Locate the cell with the specified text and output its (x, y) center coordinate. 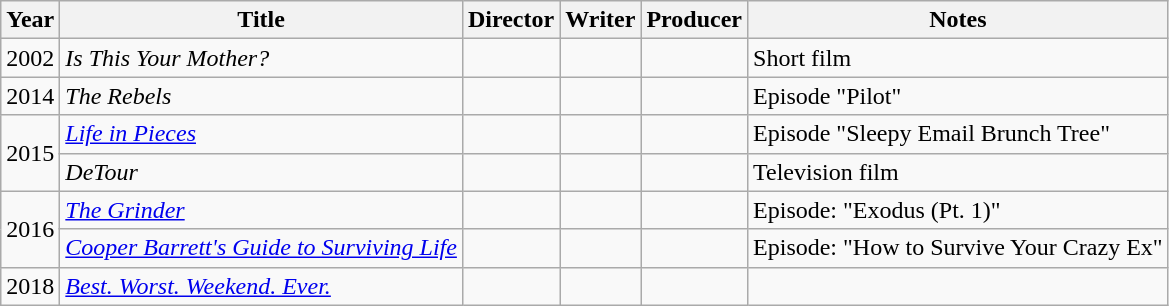
Writer (600, 20)
The Grinder (262, 210)
Episode "Pilot" (958, 96)
Episode "Sleepy Email Brunch Tree" (958, 134)
Year (30, 20)
Short film (958, 58)
Television film (958, 172)
Is This Your Mother? (262, 58)
2016 (30, 229)
2002 (30, 58)
Producer (694, 20)
2014 (30, 96)
2015 (30, 153)
The Rebels (262, 96)
Cooper Barrett's Guide to Surviving Life (262, 248)
Notes (958, 20)
Director (510, 20)
Episode: "Exodus (Pt. 1)" (958, 210)
Title (262, 20)
DeTour (262, 172)
Best. Worst. Weekend. Ever. (262, 286)
Episode: "How to Survive Your Crazy Ex" (958, 248)
2018 (30, 286)
Life in Pieces (262, 134)
